Output the (X, Y) coordinate of the center of the cell containing the given text.  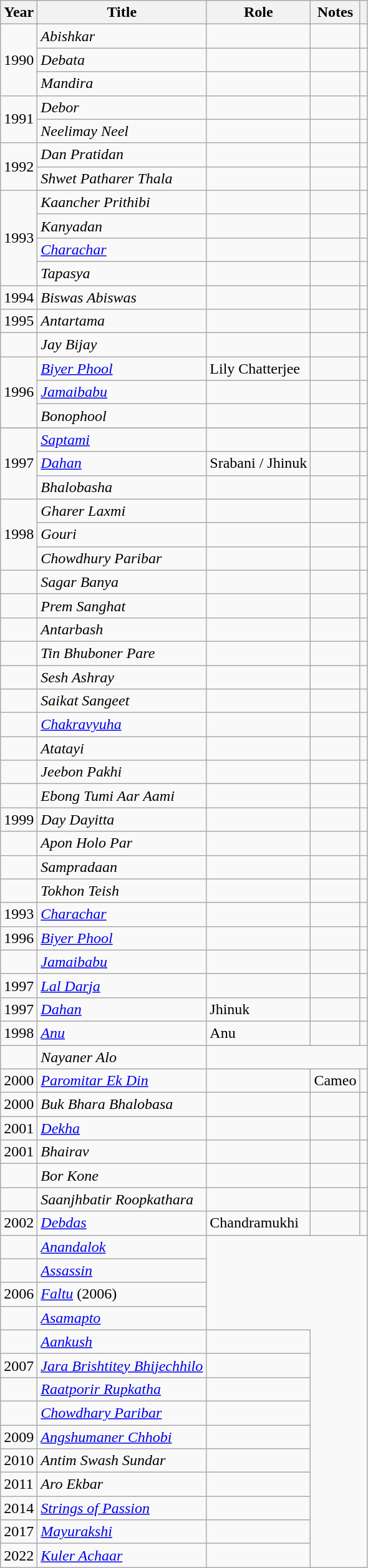
Kanyadan (122, 226)
Notes (336, 12)
Sesh Ashray (122, 677)
2006 (19, 1294)
Tin Bhuboner Pare (122, 653)
Lal Darja (122, 985)
Mandira (122, 84)
Tapasya (122, 273)
Debdas (122, 1223)
2007 (19, 1365)
1995 (19, 321)
Nayaner Alo (122, 1057)
Srabani / Jhinuk (258, 463)
Bonophool (122, 416)
Sagar Banya (122, 582)
1994 (19, 298)
Kaancher Prithibi (122, 202)
2010 (19, 1461)
Jhinuk (258, 1009)
Angshumaner Chhobi (122, 1436)
Antartama (122, 321)
Apon Holo Par (122, 843)
2002 (19, 1223)
Chowdhury Paribar (122, 558)
Strings of Passion (122, 1508)
Kuler Achaar (122, 1556)
Cameo (336, 1081)
Paromitar Ek Din (122, 1081)
Bhalobasha (122, 487)
2011 (19, 1484)
Saikat Sangeet (122, 701)
Antim Swash Sundar (122, 1461)
Chowdhary Paribar (122, 1413)
Bhairav (122, 1152)
1991 (19, 119)
Assassin (122, 1270)
Lily Chatterjee (258, 369)
Faltu (2006) (122, 1294)
Atatayi (122, 748)
Raatporir Rupkatha (122, 1389)
Biswas Abiswas (122, 298)
Title (122, 12)
Mayurakshi (122, 1532)
Sampradaan (122, 867)
Dan Pratidan (122, 155)
Role (258, 12)
Day Dayitta (122, 820)
Jay Bijay (122, 345)
Bor Kone (122, 1176)
Chakravyuha (122, 725)
2022 (19, 1556)
Debor (122, 107)
Saptami (122, 440)
2017 (19, 1532)
Shwet Patharer Thala (122, 178)
Aankush (122, 1342)
Debata (122, 60)
Buk Bhara Bhalobasa (122, 1105)
Year (19, 12)
Chandramukhi (258, 1223)
Jeebon Pakhi (122, 772)
Saanjhbatir Roopkathara (122, 1199)
Asamapto (122, 1318)
Aro Ekbar (122, 1484)
Tokhon Teish (122, 891)
1992 (19, 167)
1999 (19, 820)
Gharer Laxmi (122, 511)
Anandalok (122, 1247)
2009 (19, 1436)
2014 (19, 1508)
Prem Sanghat (122, 606)
Ebong Tumi Aar Aami (122, 796)
Neelimay Neel (122, 131)
Abishkar (122, 36)
Antarbash (122, 629)
Jara Brishtitey Bhijechhilo (122, 1365)
Dekha (122, 1128)
Gouri (122, 535)
1990 (19, 60)
